Scan for the cell matching the given text and deliver its (x, y) coordinate at center. 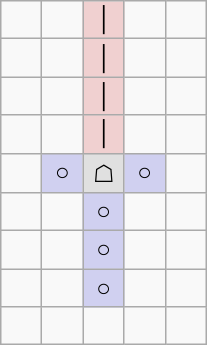
☖ (104, 173)
